Capture the cell that displays the provided text and extract its [X, Y] central coordinate. 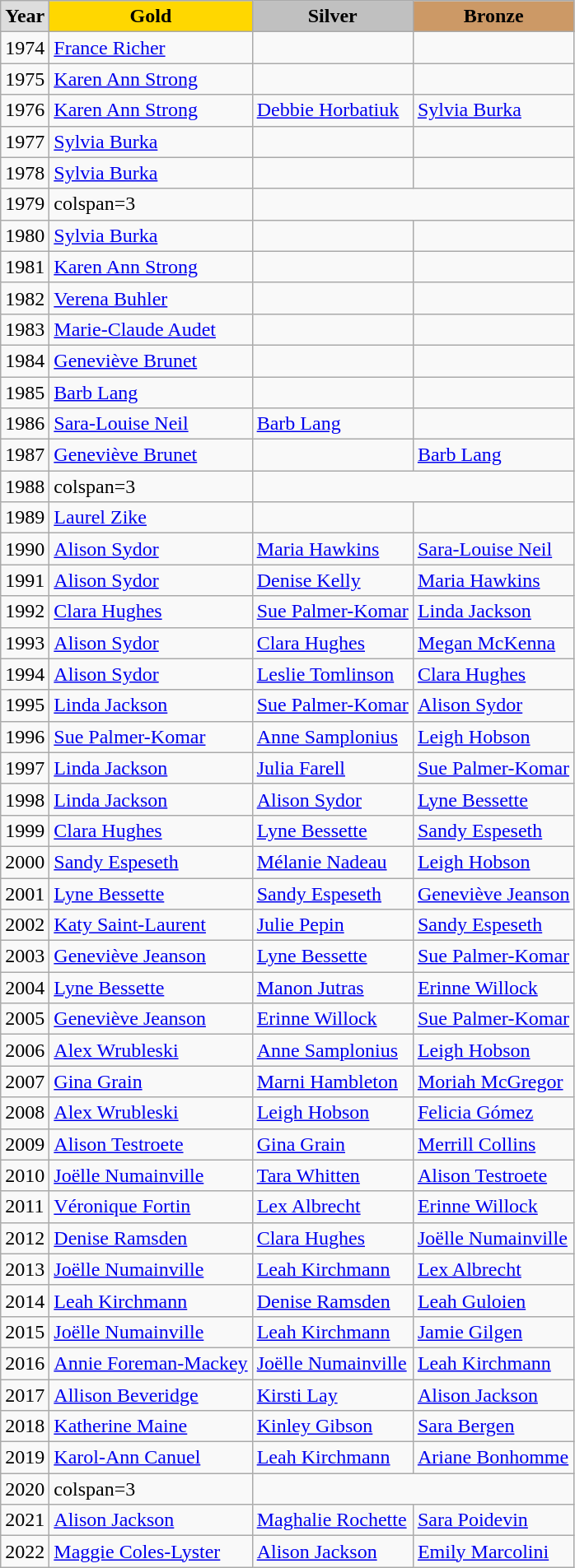
2022 [25, 1552]
2010 [25, 1175]
Leah Guloien [493, 1300]
2012 [25, 1238]
2009 [25, 1144]
Tara Whitten [333, 1175]
1990 [25, 549]
Bronze [493, 16]
2011 [25, 1207]
1996 [25, 737]
1985 [25, 393]
Julie Pepin [333, 925]
1983 [25, 329]
2013 [25, 1269]
2001 [25, 893]
1984 [25, 361]
1988 [25, 486]
1974 [25, 48]
1991 [25, 580]
1976 [25, 110]
Emily Marcolini [493, 1552]
Verena Buhler [151, 298]
1992 [25, 612]
Sara Bergen [493, 1426]
1982 [25, 298]
2008 [25, 1113]
1989 [25, 518]
2003 [25, 956]
Manon Jutras [333, 988]
2019 [25, 1458]
1978 [25, 173]
Moriah McGregor [493, 1082]
1979 [25, 204]
1977 [25, 142]
2004 [25, 988]
Megan McKenna [493, 643]
Mélanie Nadeau [333, 862]
Sara Poidevin [493, 1520]
Kirsti Lay [333, 1395]
2000 [25, 862]
Maghalie Rochette [333, 1520]
1997 [25, 768]
2021 [25, 1520]
Annie Foreman-Mackey [151, 1363]
2006 [25, 1050]
Kinley Gibson [333, 1426]
2017 [25, 1395]
1994 [25, 674]
1995 [25, 705]
Debbie Horbatiuk [333, 110]
2014 [25, 1300]
2007 [25, 1082]
Ariane Bonhomme [493, 1458]
Véronique Fortin [151, 1207]
France Richer [151, 48]
Marie-Claude Audet [151, 329]
Merrill Collins [493, 1144]
2020 [25, 1489]
Laurel Zike [151, 518]
Katherine Maine [151, 1426]
1987 [25, 455]
Felicia Gómez [493, 1113]
2016 [25, 1363]
Karol-Ann Canuel [151, 1458]
1981 [25, 267]
Year [25, 16]
Denise Kelly [333, 580]
1980 [25, 235]
2018 [25, 1426]
Katy Saint-Laurent [151, 925]
Silver [333, 16]
1993 [25, 643]
2005 [25, 1019]
Gold [151, 16]
Leslie Tomlinson [333, 674]
Marni Hambleton [333, 1082]
Allison Beveridge [151, 1395]
Maggie Coles-Lyster [151, 1552]
Jamie Gilgen [493, 1332]
1975 [25, 79]
1998 [25, 799]
1999 [25, 831]
2002 [25, 925]
1986 [25, 424]
2015 [25, 1332]
Julia Farell [333, 768]
